Return [X, Y] of the center of cell containing provided text 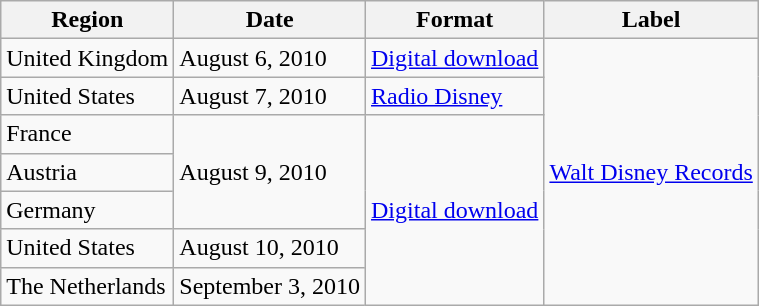
Walt Disney Records [651, 172]
August 9, 2010 [270, 172]
United Kingdom [88, 58]
Date [270, 20]
September 3, 2010 [270, 286]
Austria [88, 172]
Format [455, 20]
Label [651, 20]
August 6, 2010 [270, 58]
Germany [88, 210]
Radio Disney [455, 96]
August 7, 2010 [270, 96]
France [88, 134]
Region [88, 20]
The Netherlands [88, 286]
August 10, 2010 [270, 248]
